Scan for the cell matching the given text and deliver its [x, y] coordinate at center. 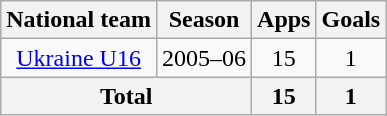
2005–06 [204, 58]
Apps [284, 20]
Season [204, 20]
National team [79, 20]
Goals [351, 20]
Ukraine U16 [79, 58]
Total [126, 96]
